Find where the given text appears and provide that cell's center as (X, Y) coordinate. 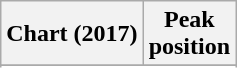
Chart (2017) (72, 34)
Peakposition (189, 34)
